Locate the cell with the specified text and output its [x, y] center coordinate. 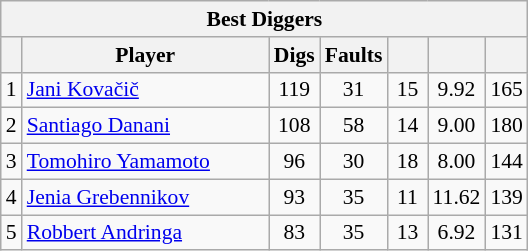
Tomohiro Yamamoto [146, 162]
6.92 [457, 233]
93 [294, 197]
14 [407, 126]
180 [506, 126]
Jani Kovačič [146, 90]
119 [294, 90]
Robbert Andringa [146, 233]
13 [407, 233]
Best Diggers [264, 19]
5 [12, 233]
165 [506, 90]
1 [12, 90]
11 [407, 197]
144 [506, 162]
108 [294, 126]
3 [12, 162]
9.00 [457, 126]
8.00 [457, 162]
31 [354, 90]
30 [354, 162]
15 [407, 90]
Digs [294, 55]
9.92 [457, 90]
Jenia Grebennikov [146, 197]
Player [146, 55]
Faults [354, 55]
58 [354, 126]
96 [294, 162]
2 [12, 126]
131 [506, 233]
139 [506, 197]
18 [407, 162]
83 [294, 233]
Santiago Danani [146, 126]
11.62 [457, 197]
4 [12, 197]
